Return (x, y) of the center of cell containing provided text 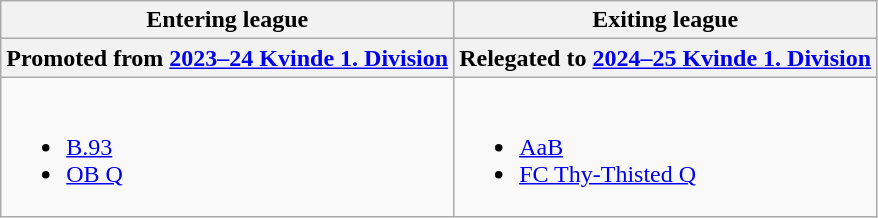
AaBFC Thy-Thisted Q (666, 147)
Exiting league (666, 20)
B.93OB Q (228, 147)
Relegated to 2024–25 Kvinde 1. Division (666, 58)
Entering league (228, 20)
Promoted from 2023–24 Kvinde 1. Division (228, 58)
